Determine the (x, y) coordinate at the center of the cell enclosing the given text.  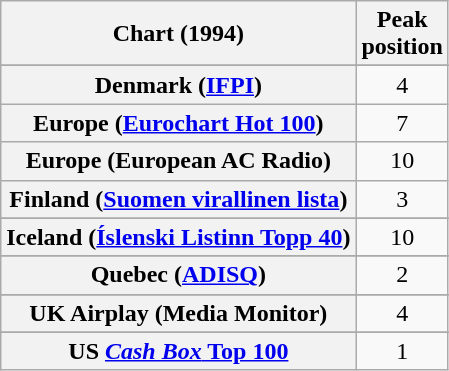
1 (402, 351)
Finland (Suomen virallinen lista) (178, 199)
2 (402, 275)
7 (402, 123)
US Cash Box Top 100 (178, 351)
Europe (European AC Radio) (178, 161)
Iceland (Íslenski Listinn Topp 40) (178, 237)
Denmark (IFPI) (178, 85)
Quebec (ADISQ) (178, 275)
Peakposition (402, 34)
Chart (1994) (178, 34)
3 (402, 199)
Europe (Eurochart Hot 100) (178, 123)
UK Airplay (Media Monitor) (178, 313)
